Output the (x, y) coordinate of the center of the cell containing the given text.  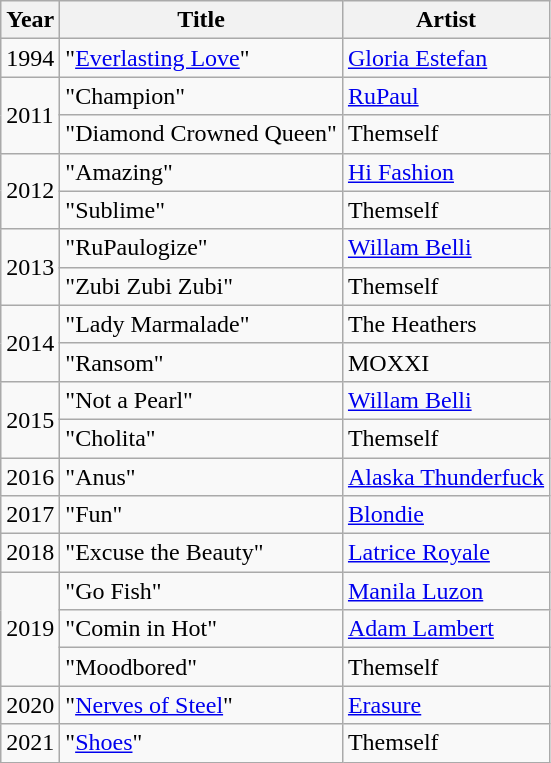
2016 (30, 477)
"RuPaulogize" (202, 248)
Alaska Thunderfuck (446, 477)
Artist (446, 20)
"Moodbored" (202, 667)
Gloria Estefan (446, 58)
Year (30, 20)
RuPaul (446, 96)
"Not a Pearl" (202, 400)
MOXXI (446, 362)
2012 (30, 191)
2018 (30, 553)
"Amazing" (202, 172)
"Ransom" (202, 362)
"Champion" (202, 96)
"Lady Marmalade" (202, 324)
Title (202, 20)
1994 (30, 58)
Erasure (446, 705)
"Shoes" (202, 743)
"Nerves of Steel" (202, 705)
"Anus" (202, 477)
"Fun" (202, 515)
Latrice Royale (446, 553)
"Zubi Zubi Zubi" (202, 286)
2021 (30, 743)
"Go Fish" (202, 591)
"Sublime" (202, 210)
"Cholita" (202, 438)
2011 (30, 115)
"Everlasting Love" (202, 58)
"Excuse the Beauty" (202, 553)
The Heathers (446, 324)
"Diamond Crowned Queen" (202, 134)
Hi Fashion (446, 172)
2019 (30, 629)
Manila Luzon (446, 591)
Adam Lambert (446, 629)
Blondie (446, 515)
2015 (30, 419)
2017 (30, 515)
2020 (30, 705)
2014 (30, 343)
2013 (30, 267)
"Comin in Hot" (202, 629)
